Identify which cell holds the provided text, then report its (X, Y) central coordinate. 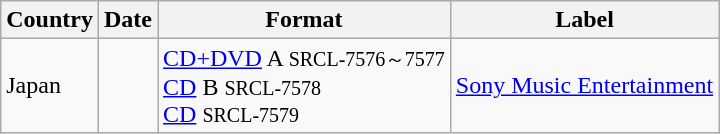
CD+DVD A SRCL-7576～7577 CD B SRCL-7578CD SRCL-7579 (304, 86)
Sony Music Entertainment (584, 86)
Label (584, 20)
Format (304, 20)
Japan (50, 86)
Date (128, 20)
Country (50, 20)
